Detect which cell encompasses the target text, then output its [X, Y] center coordinate. 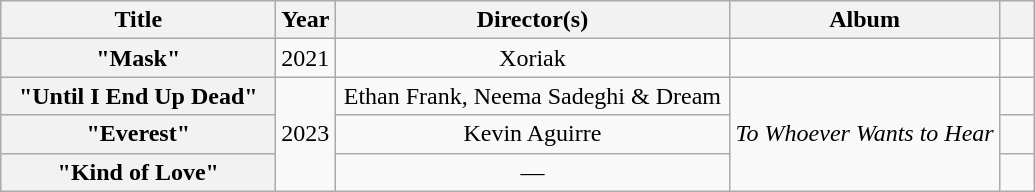
Xoriak [532, 58]
2023 [306, 134]
Ethan Frank, Neema Sadeghi & Dream [532, 96]
Director(s) [532, 20]
"Everest" [138, 134]
"Until I End Up Dead" [138, 96]
"Kind of Love" [138, 172]
Kevin Aguirre [532, 134]
Year [306, 20]
"Mask" [138, 58]
Title [138, 20]
Album [864, 20]
To Whoever Wants to Hear [864, 134]
— [532, 172]
2021 [306, 58]
